Detect which cell encompasses the target text, then output its [x, y] center coordinate. 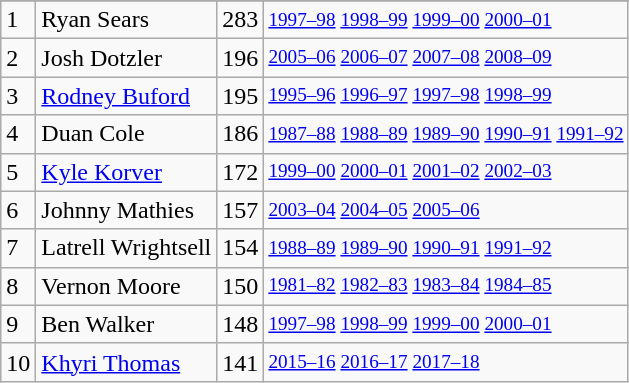
1995–96 1996–97 1997–98 1998–99 [446, 96]
2003–04 2004–05 2005–06 [446, 210]
10 [18, 362]
157 [240, 210]
2015–16 2016–17 2017–18 [446, 362]
2 [18, 58]
Ben Walker [126, 324]
154 [240, 248]
283 [240, 20]
Vernon Moore [126, 286]
148 [240, 324]
4 [18, 134]
3 [18, 96]
1988–89 1989–90 1990–91 1991–92 [446, 248]
Latrell Wrightsell [126, 248]
Rodney Buford [126, 96]
8 [18, 286]
7 [18, 248]
186 [240, 134]
141 [240, 362]
Duan Cole [126, 134]
Khyri Thomas [126, 362]
1 [18, 20]
2005–06 2006–07 2007–08 2008–09 [446, 58]
1999–00 2000–01 2001–02 2002–03 [446, 172]
6 [18, 210]
Johnny Mathies [126, 210]
5 [18, 172]
195 [240, 96]
Josh Dotzler [126, 58]
Kyle Korver [126, 172]
Ryan Sears [126, 20]
172 [240, 172]
150 [240, 286]
9 [18, 324]
196 [240, 58]
1981–82 1982–83 1983–84 1984–85 [446, 286]
1987–88 1988–89 1989–90 1990–91 1991–92 [446, 134]
